Capture the cell that displays the provided text and extract its [X, Y] central coordinate. 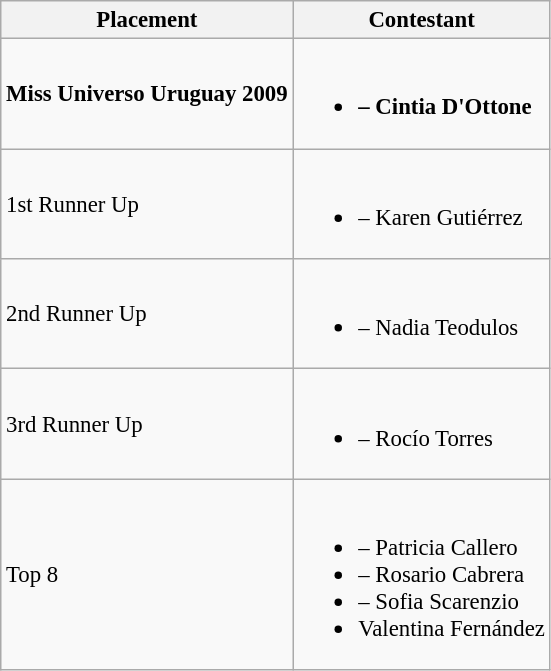
– Rocío Torres [422, 424]
Contestant [422, 20]
Miss Universo Uruguay 2009 [147, 94]
Top 8 [147, 574]
– Karen Gutiérrez [422, 204]
3rd Runner Up [147, 424]
2nd Runner Up [147, 314]
Placement [147, 20]
– Patricia Callero – Rosario Cabrera – Sofia Scarenzio Valentina Fernández [422, 574]
– Nadia Teodulos [422, 314]
– Cintia D'Ottone [422, 94]
1st Runner Up [147, 204]
